Identify which cell holds the provided text, then report its (x, y) central coordinate. 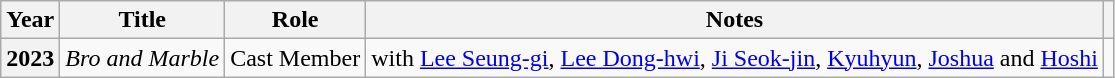
Notes (735, 20)
Title (142, 20)
2023 (30, 58)
Bro and Marble (142, 58)
Year (30, 20)
Cast Member (296, 58)
Role (296, 20)
with Lee Seung-gi, Lee Dong-hwi, Ji Seok-jin, Kyuhyun, Joshua and Hoshi (735, 58)
